Determine the (x, y) coordinate at the center of the cell enclosing the given text.  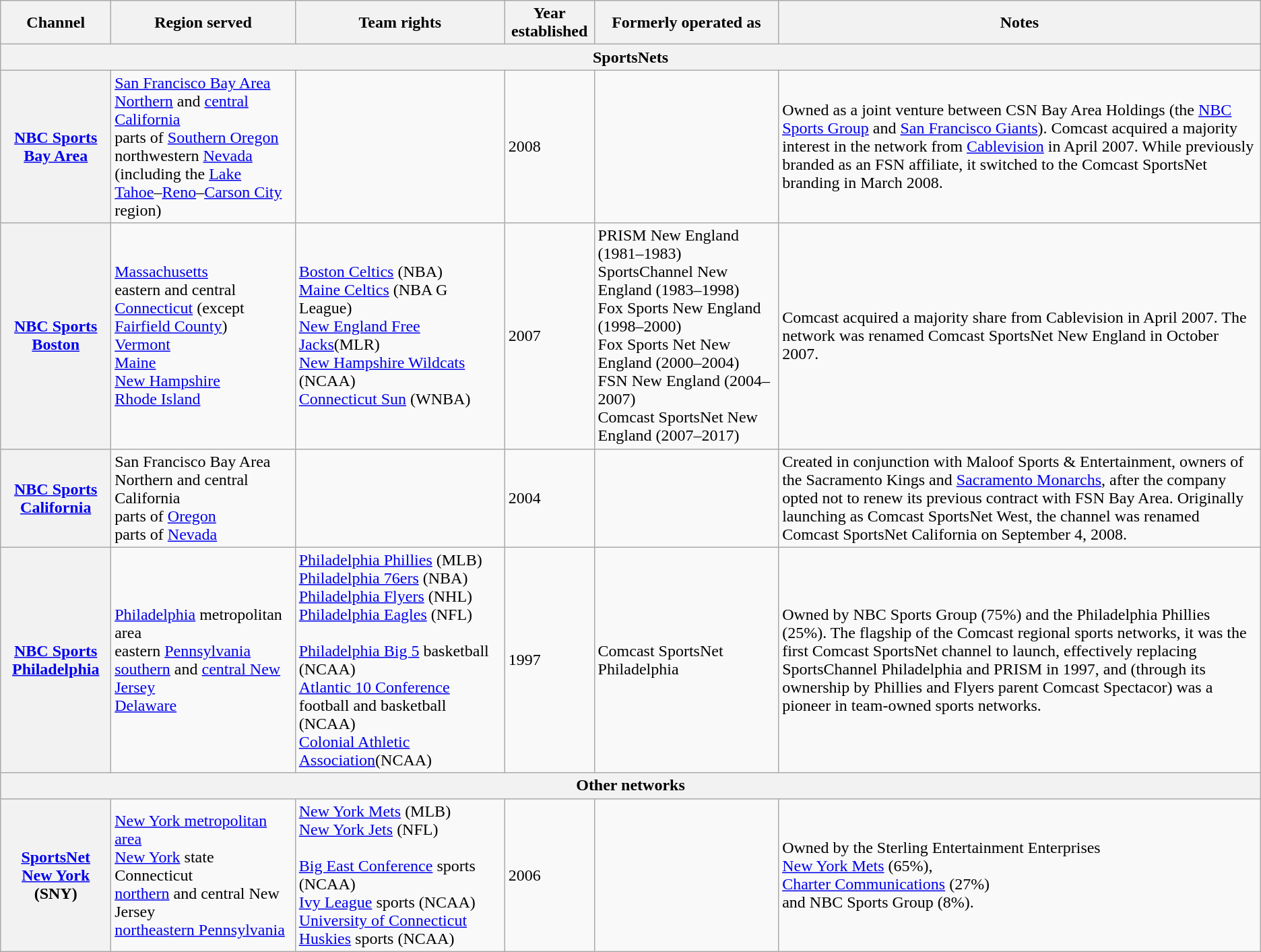
New York Mets (MLB)New York Jets (NFL)Big East Conference sports (NCAA)Ivy League sports (NCAA)University of Connecticut Huskies sports (NCAA) (400, 875)
2008 (550, 147)
NBC Sports Bay Area (56, 147)
2007 (550, 336)
Team rights (400, 23)
NBC Sports Boston (56, 336)
San Francisco Bay AreaNorthern and central Californiaparts of Oregonparts of Nevada (203, 498)
SportsNet New York (SNY) (56, 875)
2006 (550, 875)
Boston Celtics (NBA)Maine Celtics (NBA G League)New England Free Jacks(MLR)New Hampshire Wildcats (NCAA)Connecticut Sun (WNBA) (400, 336)
Year established (550, 23)
Notes (1020, 23)
NBC Sports Philadelphia (56, 660)
1997 (550, 660)
2004 (550, 498)
New York metropolitan areaNew York stateConnecticutnorthern and central New Jerseynortheastern Pennsylvania (203, 875)
Region served (203, 23)
Owned by the Sterling Entertainment EnterprisesNew York Mets (65%),Charter Communications (27%)and NBC Sports Group (8%). (1020, 875)
Philadelphia metropolitan areaeastern Pennsylvaniasouthern and central New JerseyDelaware (203, 660)
NBC Sports California (56, 498)
Channel (56, 23)
San Francisco Bay AreaNorthern and central Californiaparts of Southern Oregonnorthwestern Nevada (including the Lake Tahoe–Reno–Carson City region) (203, 147)
Massachusettseastern and central Connecticut (except Fairfield County)VermontMaineNew HampshireRhode Island (203, 336)
Comcast acquired a majority share from Cablevision in April 2007. The network was renamed Comcast SportsNet New England in October 2007. (1020, 336)
Other networks (630, 786)
Comcast SportsNet Philadelphia (686, 660)
Formerly operated as (686, 23)
SportsNets (630, 57)
